Search for the cell housing the specified text and yield its [x, y] center coordinate. 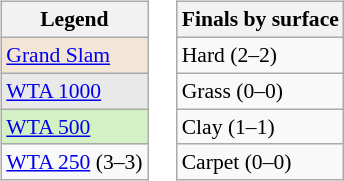
Legend [74, 20]
Carpet (0–0) [260, 162]
WTA 250 (3–3) [74, 162]
Grass (0–0) [260, 91]
Clay (1–1) [260, 127]
WTA 500 [74, 127]
Finals by surface [260, 20]
Grand Slam [74, 55]
Hard (2–2) [260, 55]
WTA 1000 [74, 91]
